Extract the (X, Y) coordinate from the center of the cell holding the provided text.  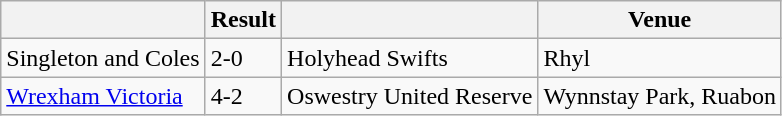
Holyhead Swifts (410, 58)
Wynnstay Park, Ruabon (660, 96)
Result (243, 20)
4-2 (243, 96)
2-0 (243, 58)
Wrexham Victoria (103, 96)
Rhyl (660, 58)
Oswestry United Reserve (410, 96)
Venue (660, 20)
Singleton and Coles (103, 58)
